Return [x, y] of the center of cell containing provided text 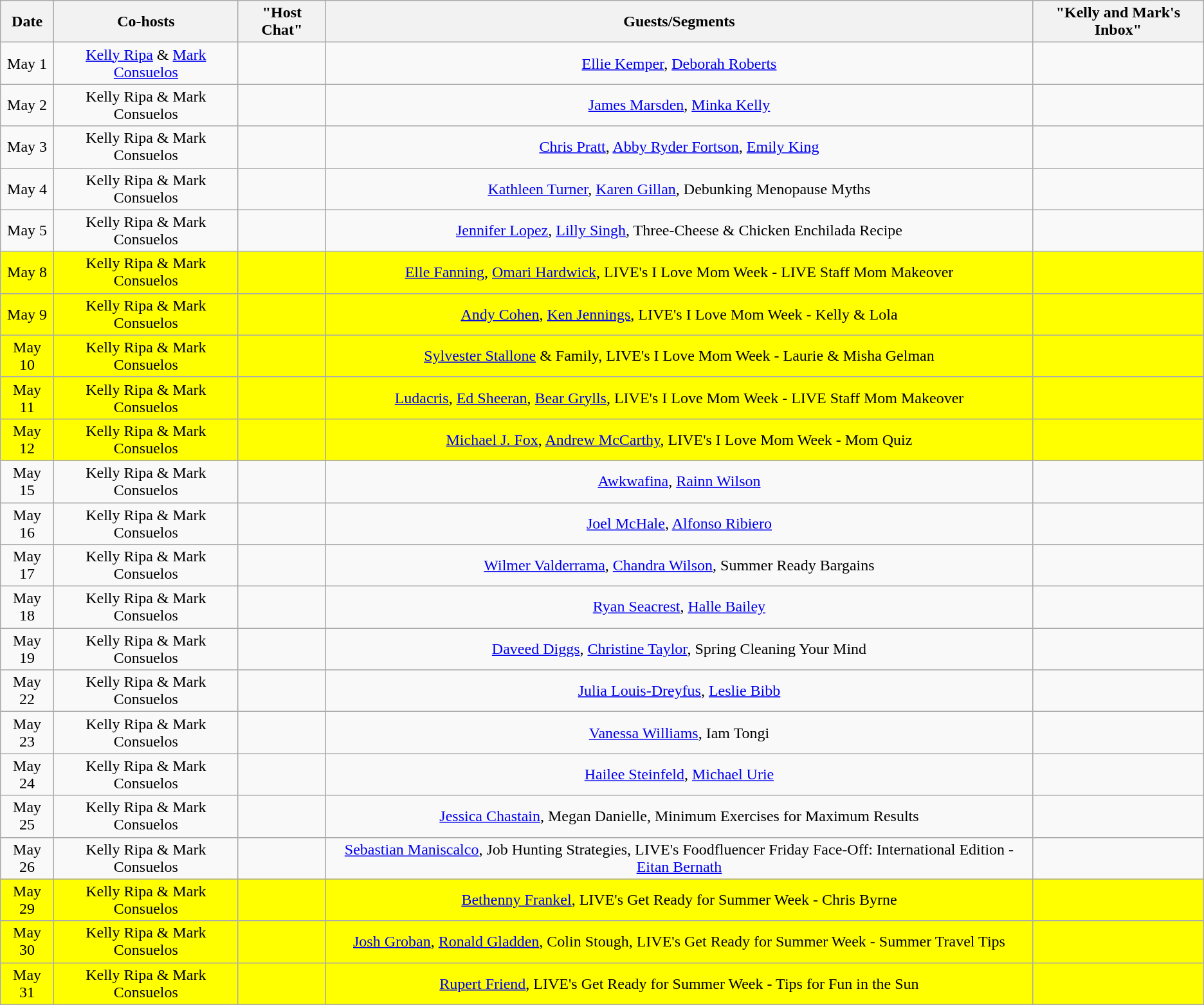
Guests/Segments [679, 22]
Vanessa Williams, Iam Tongi [679, 733]
Ellie Kemper, Deborah Roberts [679, 63]
Sebastian Maniscalco, Job Hunting Strategies, LIVE's Foodfluencer Friday Face-Off: International Edition - Eitan Bernath [679, 858]
May 4 [27, 189]
Jessica Chastain, Megan Danielle, Minimum Exercises for Maximum Results [679, 817]
Bethenny Frankel, LIVE's Get Ready for Summer Week - Chris Byrne [679, 900]
Julia Louis-Dreyfus, Leslie Bibb [679, 691]
Wilmer Valderrama, Chandra Wilson, Summer Ready Bargains [679, 566]
Kathleen Turner, Karen Gillan, Debunking Menopause Myths [679, 189]
May 9 [27, 314]
Rupert Friend, LIVE's Get Ready for Summer Week - Tips for Fun in the Sun [679, 984]
Hailee Steinfeld, Michael Urie [679, 774]
May 10 [27, 356]
Michael J. Fox, Andrew McCarthy, LIVE's I Love Mom Week - Mom Quiz [679, 440]
May 29 [27, 900]
Awkwafina, Rainn Wilson [679, 481]
May 23 [27, 733]
May 3 [27, 147]
May 24 [27, 774]
Sylvester Stallone & Family, LIVE's I Love Mom Week - Laurie & Misha Gelman [679, 356]
Daveed Diggs, Christine Taylor, Spring Cleaning Your Mind [679, 649]
Elle Fanning, Omari Hardwick, LIVE's I Love Mom Week - LIVE Staff Mom Makeover [679, 273]
May 26 [27, 858]
Co-hosts [145, 22]
May 30 [27, 941]
May 5 [27, 230]
May 31 [27, 984]
Ryan Seacrest, Halle Bailey [679, 607]
James Marsden, Minka Kelly [679, 105]
Chris Pratt, Abby Ryder Fortson, Emily King [679, 147]
May 8 [27, 273]
May 19 [27, 649]
May 16 [27, 523]
May 25 [27, 817]
May 17 [27, 566]
Ludacris, Ed Sheeran, Bear Grylls, LIVE's I Love Mom Week - LIVE Staff Mom Makeover [679, 397]
May 15 [27, 481]
Joel McHale, Alfonso Ribiero [679, 523]
May 2 [27, 105]
May 11 [27, 397]
Date [27, 22]
Jennifer Lopez, Lilly Singh, Three-Cheese & Chicken Enchilada Recipe [679, 230]
May 22 [27, 691]
May 12 [27, 440]
Andy Cohen, Ken Jennings, LIVE's I Love Mom Week - Kelly & Lola [679, 314]
May 18 [27, 607]
Josh Groban, Ronald Gladden, Colin Stough, LIVE's Get Ready for Summer Week - Summer Travel Tips [679, 941]
"Host Chat" [282, 22]
"Kelly and Mark's Inbox" [1118, 22]
May 1 [27, 63]
